Output the [x, y] coordinate of the center of the cell containing the given text.  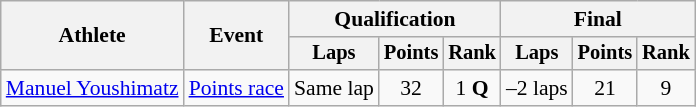
Athlete [92, 36]
–2 laps [537, 88]
32 [411, 88]
Final [598, 19]
Points race [236, 88]
Same lap [334, 88]
Manuel Youshimatz [92, 88]
9 [666, 88]
Qualification [395, 19]
Event [236, 36]
21 [605, 88]
1 Q [472, 88]
